Return the [X, Y] coordinate for the center point of the cell that contains the specified text.  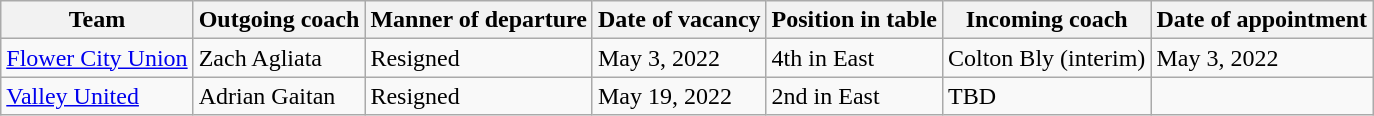
Incoming coach [1046, 20]
Manner of departure [478, 20]
Date of appointment [1262, 20]
Position in table [854, 20]
4th in East [854, 58]
May 19, 2022 [679, 96]
Date of vacancy [679, 20]
Adrian Gaitan [279, 96]
Team [97, 20]
TBD [1046, 96]
Colton Bly (interim) [1046, 58]
Valley United [97, 96]
Zach Agliata [279, 58]
Flower City Union [97, 58]
2nd in East [854, 96]
Outgoing coach [279, 20]
